Output the [x, y] coordinate of the center of the cell containing the given text.  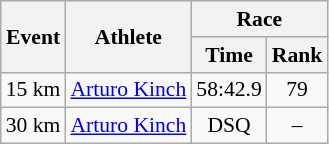
Athlete [128, 36]
DSQ [228, 126]
30 km [34, 126]
15 km [34, 90]
Race [259, 19]
Rank [298, 55]
58:42.9 [228, 90]
Time [228, 55]
79 [298, 90]
Event [34, 36]
– [298, 126]
